Pinpoint the cell where the given text exists, returning its [x, y] midpoint coordinate. 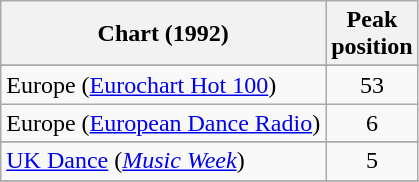
Chart (1992) [164, 34]
6 [372, 123]
53 [372, 85]
UK Dance (Music Week) [164, 161]
Europe (European Dance Radio) [164, 123]
Peakposition [372, 34]
Europe (Eurochart Hot 100) [164, 85]
5 [372, 161]
